Extract the [x, y] coordinate from the center of the cell holding the provided text.  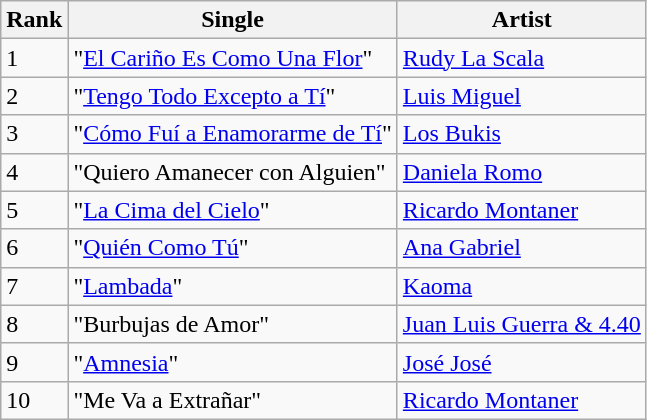
"Cómo Fuí a Enamorarme de Tí" [232, 134]
"Burbujas de Amor" [232, 324]
José José [522, 362]
7 [34, 286]
3 [34, 134]
"Lambada" [232, 286]
Rudy La Scala [522, 58]
"El Cariño Es Como Una Flor" [232, 58]
1 [34, 58]
2 [34, 96]
"Amnesia" [232, 362]
Los Bukis [522, 134]
5 [34, 210]
Ana Gabriel [522, 248]
9 [34, 362]
Artist [522, 20]
"La Cima del Cielo" [232, 210]
Rank [34, 20]
"Me Va a Extrañar" [232, 400]
Kaoma [522, 286]
Luis Miguel [522, 96]
Single [232, 20]
Daniela Romo [522, 172]
Juan Luis Guerra & 4.40 [522, 324]
4 [34, 172]
6 [34, 248]
"Quién Como Tú" [232, 248]
"Quiero Amanecer con Alguien" [232, 172]
"Tengo Todo Excepto a Tí" [232, 96]
10 [34, 400]
8 [34, 324]
